Provide the [X, Y] coordinate of the cell's center where the given text is located.  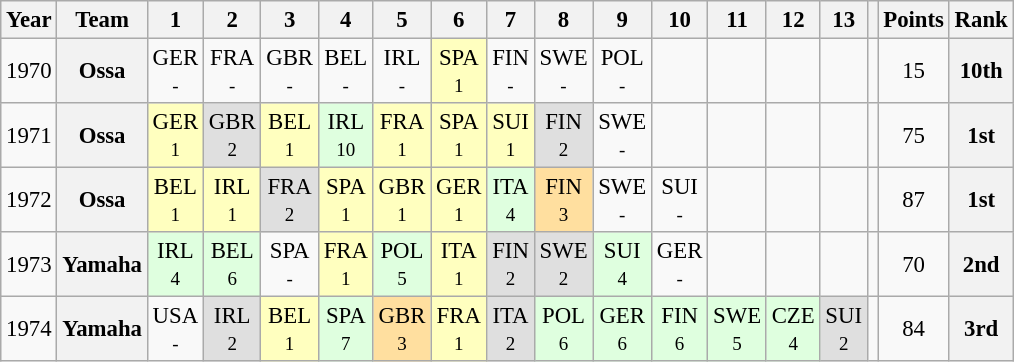
SPA7 [346, 330]
FIN3 [564, 200]
POL5 [402, 264]
84 [914, 330]
SWE2 [564, 264]
IRL2 [232, 330]
1970 [29, 72]
SWE5 [738, 330]
GER6 [622, 330]
Rank [981, 20]
SUI2 [844, 330]
5 [402, 20]
1 [175, 20]
87 [914, 200]
IRL4 [175, 264]
12 [793, 20]
SUI4 [622, 264]
IRL1 [232, 200]
SUI- [680, 200]
GBR1 [402, 200]
IRL- [402, 72]
8 [564, 20]
10th [981, 72]
Year [29, 20]
11 [738, 20]
6 [459, 20]
1971 [29, 136]
POL- [622, 72]
Points [914, 20]
FRA2 [290, 200]
GBR2 [232, 136]
75 [914, 136]
ITA2 [510, 330]
70 [914, 264]
ITA4 [510, 200]
USA- [175, 330]
15 [914, 72]
CZE4 [793, 330]
9 [622, 20]
2nd [981, 264]
POL6 [564, 330]
1972 [29, 200]
4 [346, 20]
7 [510, 20]
13 [844, 20]
FIN- [510, 72]
FIN6 [680, 330]
FRA- [232, 72]
SUI1 [510, 136]
Team [102, 20]
IRL10 [346, 136]
GBR- [290, 72]
ITA1 [459, 264]
2 [232, 20]
SPA- [290, 264]
1974 [29, 330]
BEL- [346, 72]
3rd [981, 330]
GBR3 [402, 330]
10 [680, 20]
1973 [29, 264]
3 [290, 20]
BEL6 [232, 264]
